For the text-containing cell, return its midpoint in (X, Y) coordinate format. 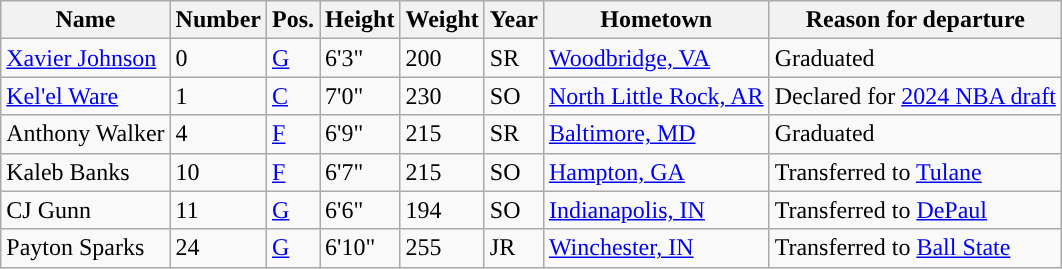
Xavier Johnson (86, 58)
Transferred to Ball State (915, 248)
4 (218, 134)
Kel'el Ware (86, 96)
6'6" (360, 210)
Name (86, 20)
Payton Sparks (86, 248)
Height (360, 20)
Pos. (292, 20)
Woodbridge, VA (656, 58)
Hometown (656, 20)
Year (514, 20)
Number (218, 20)
0 (218, 58)
Transferred to Tulane (915, 172)
Kaleb Banks (86, 172)
C (292, 96)
1 (218, 96)
6'9" (360, 134)
10 (218, 172)
CJ Gunn (86, 210)
Weight (442, 20)
Winchester, IN (656, 248)
Declared for 2024 NBA draft (915, 96)
255 (442, 248)
Hampton, GA (656, 172)
11 (218, 210)
200 (442, 58)
194 (442, 210)
JR (514, 248)
Reason for departure (915, 20)
Anthony Walker (86, 134)
7'0" (360, 96)
North Little Rock, AR (656, 96)
Baltimore, MD (656, 134)
6'7" (360, 172)
Transferred to DePaul (915, 210)
6'10" (360, 248)
6'3" (360, 58)
Indianapolis, IN (656, 210)
230 (442, 96)
24 (218, 248)
